Scan for the cell matching the given text and deliver its (x, y) coordinate at center. 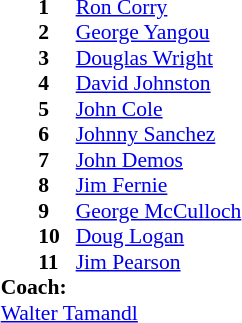
George McCulloch (159, 211)
Coach: (122, 287)
5 (57, 109)
John Cole (159, 109)
Douglas Wright (159, 58)
2 (57, 33)
Jim Pearson (159, 262)
Jim Fernie (159, 185)
John Demos (159, 160)
7 (57, 160)
4 (57, 83)
George Yangou (159, 33)
9 (57, 211)
3 (57, 58)
11 (57, 262)
10 (57, 237)
David Johnston (159, 83)
Johnny Sanchez (159, 135)
Doug Logan (159, 237)
6 (57, 135)
8 (57, 185)
